Scan for the cell matching the given text and deliver its [x, y] coordinate at center. 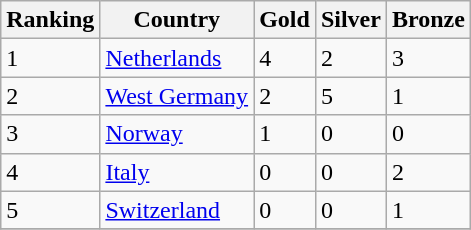
Country [177, 20]
West Germany [177, 96]
Silver [350, 20]
Italy [177, 172]
Norway [177, 134]
Switzerland [177, 210]
Bronze [428, 20]
Gold [285, 20]
Ranking [50, 20]
Netherlands [177, 58]
